Provide the [x, y] coordinate of the cell's center where the given text is located.  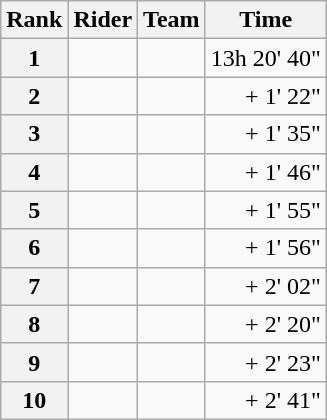
Time [266, 20]
3 [34, 134]
2 [34, 96]
+ 1' 35" [266, 134]
1 [34, 58]
+ 1' 22" [266, 96]
+ 2' 41" [266, 400]
+ 1' 55" [266, 210]
+ 2' 20" [266, 324]
+ 1' 46" [266, 172]
Rank [34, 20]
8 [34, 324]
+ 2' 23" [266, 362]
6 [34, 248]
10 [34, 400]
13h 20' 40" [266, 58]
9 [34, 362]
Team [172, 20]
+ 2' 02" [266, 286]
4 [34, 172]
Rider [103, 20]
+ 1' 56" [266, 248]
7 [34, 286]
5 [34, 210]
